Search for the cell housing the specified text and yield its [X, Y] center coordinate. 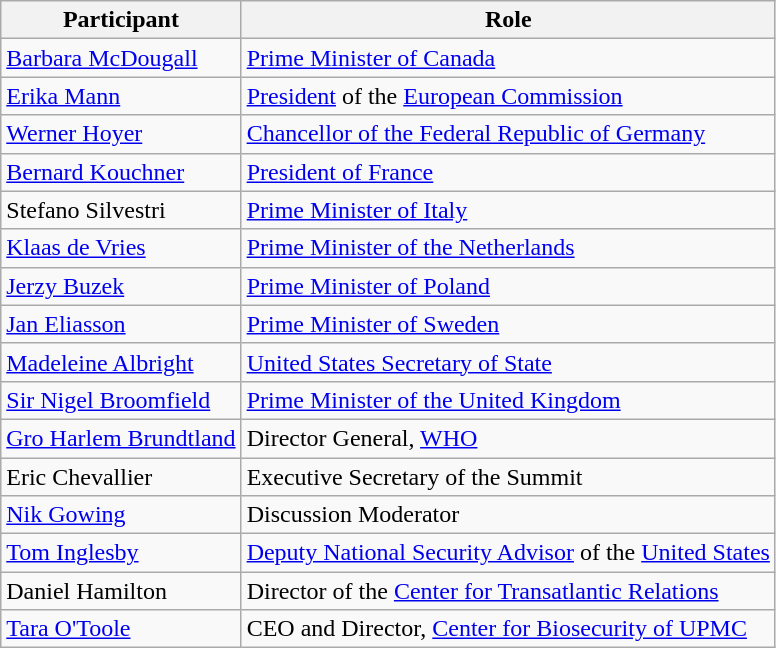
Barbara McDougall [121, 58]
Director General, WHO [508, 438]
Jan Eliasson [121, 324]
Chancellor of the Federal Republic of Germany [508, 134]
President of France [508, 172]
Prime Minister of the Netherlands [508, 248]
Role [508, 20]
Prime Minister of Canada [508, 58]
Werner Hoyer [121, 134]
Deputy National Security Advisor of the United States [508, 553]
Discussion Moderator [508, 515]
Prime Minister of the United Kingdom [508, 400]
Klaas de Vries [121, 248]
Gro Harlem Brundtland [121, 438]
Prime Minister of Sweden [508, 324]
Stefano Silvestri [121, 210]
President of the European Commission [508, 96]
United States Secretary of State [508, 362]
Tom Inglesby [121, 553]
Executive Secretary of the Summit [508, 477]
CEO and Director, Center for Biosecurity of UPMC [508, 629]
Jerzy Buzek [121, 286]
Participant [121, 20]
Prime Minister of Italy [508, 210]
Nik Gowing [121, 515]
Bernard Kouchner [121, 172]
Director of the Center for Transatlantic Relations [508, 591]
Sir Nigel Broomfield [121, 400]
Daniel Hamilton [121, 591]
Prime Minister of Poland [508, 286]
Madeleine Albright [121, 362]
Erika Mann [121, 96]
Eric Chevallier [121, 477]
Tara O'Toole [121, 629]
